Identify which cell holds the provided text, then report its [X, Y] central coordinate. 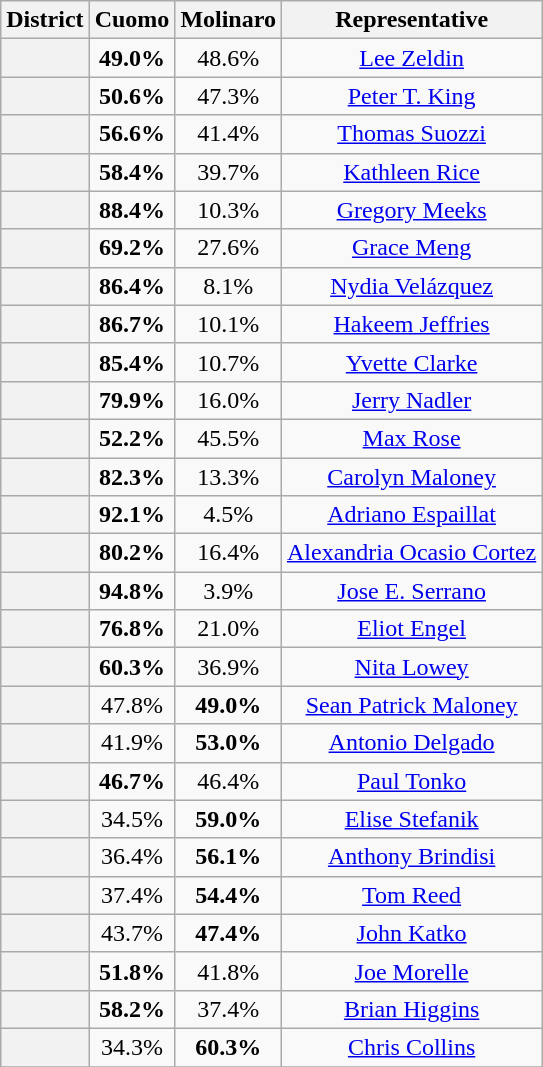
50.6% [132, 96]
54.4% [228, 895]
Tom Reed [411, 895]
48.6% [228, 58]
Cuomo [132, 20]
Paul Tonko [411, 781]
21.0% [228, 629]
Nita Lowey [411, 667]
76.8% [132, 629]
Hakeem Jeffries [411, 324]
41.9% [132, 743]
Brian Higgins [411, 1009]
69.2% [132, 248]
86.4% [132, 286]
District [45, 20]
88.4% [132, 210]
36.9% [228, 667]
Chris Collins [411, 1047]
86.7% [132, 324]
27.6% [228, 248]
Peter T. King [411, 96]
Alexandria Ocasio Cortez [411, 553]
Carolyn Maloney [411, 477]
47.8% [132, 705]
39.7% [228, 172]
56.1% [228, 857]
46.4% [228, 781]
56.6% [132, 134]
34.5% [132, 819]
51.8% [132, 971]
43.7% [132, 933]
58.2% [132, 1009]
Joe Morelle [411, 971]
Antonio Delgado [411, 743]
34.3% [132, 1047]
Yvette Clarke [411, 362]
Gregory Meeks [411, 210]
Lee Zeldin [411, 58]
16.4% [228, 553]
4.5% [228, 515]
41.4% [228, 134]
3.9% [228, 591]
80.2% [132, 553]
85.4% [132, 362]
Elise Stefanik [411, 819]
8.1% [228, 286]
59.0% [228, 819]
Thomas Suozzi [411, 134]
Nydia Velázquez [411, 286]
16.0% [228, 400]
94.8% [132, 591]
Grace Meng [411, 248]
10.1% [228, 324]
41.8% [228, 971]
Eliot Engel [411, 629]
58.4% [132, 172]
47.4% [228, 933]
53.0% [228, 743]
Max Rose [411, 438]
36.4% [132, 857]
Representative [411, 20]
Jose E. Serrano [411, 591]
10.3% [228, 210]
47.3% [228, 96]
45.5% [228, 438]
10.7% [228, 362]
92.1% [132, 515]
Sean Patrick Maloney [411, 705]
Kathleen Rice [411, 172]
Molinaro [228, 20]
Anthony Brindisi [411, 857]
52.2% [132, 438]
79.9% [132, 400]
Jerry Nadler [411, 400]
46.7% [132, 781]
13.3% [228, 477]
82.3% [132, 477]
John Katko [411, 933]
Adriano Espaillat [411, 515]
